From the cell containing the given text, extract its center point as [X, Y] coordinate. 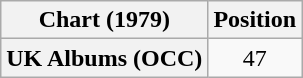
Position [255, 20]
Chart (1979) [104, 20]
UK Albums (OCC) [104, 58]
47 [255, 58]
